Pinpoint the cell where the given text exists, returning its [X, Y] midpoint coordinate. 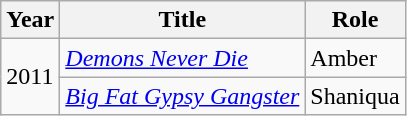
Role [355, 20]
Demons Never Die [182, 58]
Amber [355, 58]
Shaniqua [355, 96]
Big Fat Gypsy Gangster [182, 96]
Year [30, 20]
2011 [30, 77]
Title [182, 20]
